Detect which cell encompasses the target text, then output its (X, Y) center coordinate. 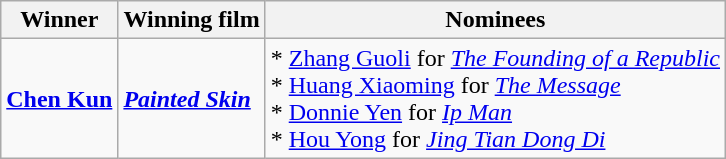
Painted Skin (192, 98)
Chen Kun (60, 98)
Winner (60, 20)
Winning film (192, 20)
* Zhang Guoli for The Founding of a Republic * Huang Xiaoming for The Message * Donnie Yen for Ip Man * Hou Yong for Jing Tian Dong Di (495, 98)
Nominees (495, 20)
